For the text-containing cell, return its midpoint in [x, y] coordinate format. 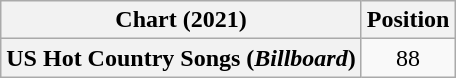
Chart (2021) [181, 20]
88 [408, 58]
Position [408, 20]
US Hot Country Songs (Billboard) [181, 58]
